Output the [x, y] coordinate of the center of the cell containing the given text.  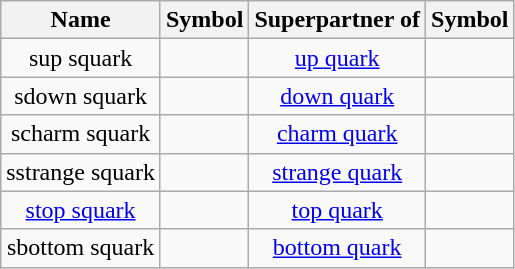
up quark [338, 58]
top quark [338, 210]
sdown squark [81, 96]
sstrange squark [81, 172]
bottom quark [338, 248]
charm quark [338, 134]
sbottom squark [81, 248]
stop squark [81, 210]
down quark [338, 96]
sup squark [81, 58]
Superpartner of [338, 20]
scharm squark [81, 134]
Name [81, 20]
strange quark [338, 172]
